Pinpoint the cell where the given text exists, returning its (x, y) midpoint coordinate. 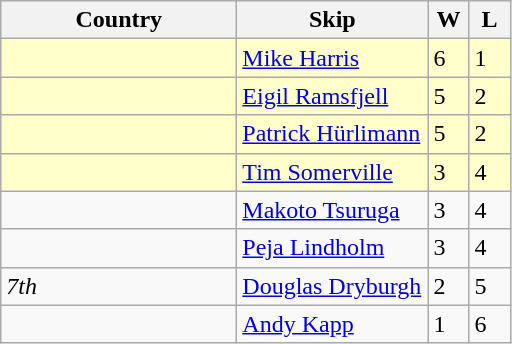
Eigil Ramsfjell (332, 96)
W (448, 20)
7th (119, 286)
Patrick Hürlimann (332, 134)
L (490, 20)
Tim Somerville (332, 172)
Makoto Tsuruga (332, 210)
Andy Kapp (332, 324)
Skip (332, 20)
Peja Lindholm (332, 248)
Douglas Dryburgh (332, 286)
Country (119, 20)
Mike Harris (332, 58)
